Locate the cell with the specified text and output its (X, Y) center coordinate. 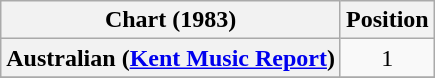
Australian (Kent Music Report) (171, 58)
1 (387, 58)
Position (387, 20)
Chart (1983) (171, 20)
